Scan for the cell matching the given text and deliver its [x, y] coordinate at center. 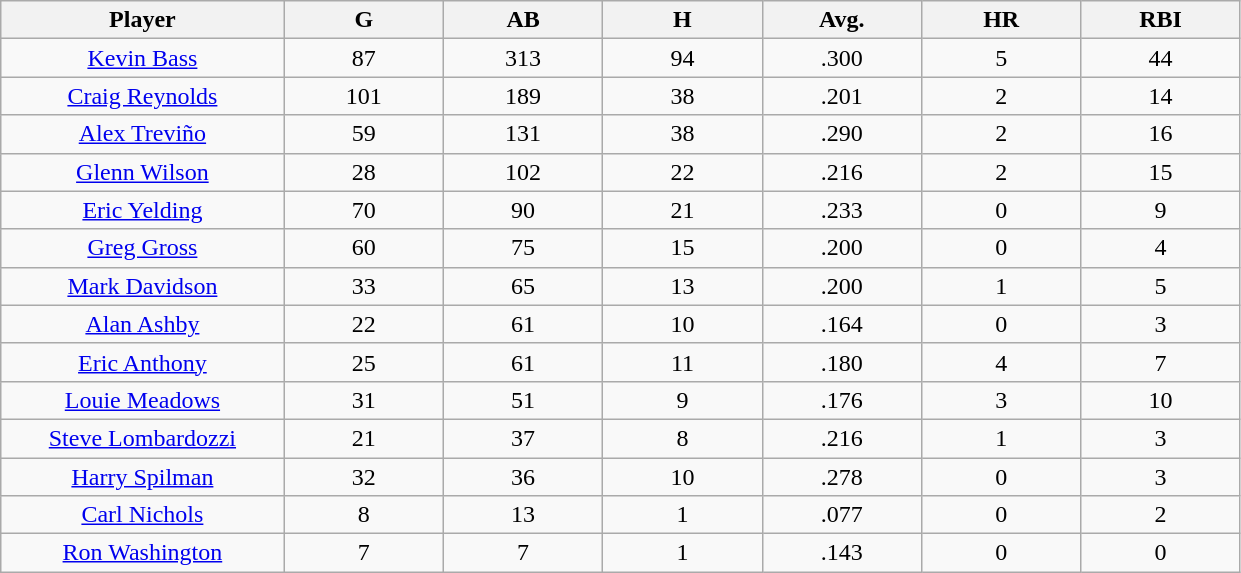
Steve Lombardozzi [142, 438]
36 [522, 477]
H [682, 20]
.290 [842, 134]
Player [142, 20]
37 [522, 438]
Alan Ashby [142, 324]
189 [522, 96]
90 [522, 210]
.143 [842, 553]
28 [364, 172]
131 [522, 134]
Eric Yelding [142, 210]
11 [682, 362]
Ron Washington [142, 553]
59 [364, 134]
33 [364, 286]
32 [364, 477]
87 [364, 58]
60 [364, 248]
.278 [842, 477]
G [364, 20]
Harry Spilman [142, 477]
14 [1160, 96]
Craig Reynolds [142, 96]
16 [1160, 134]
Eric Anthony [142, 362]
Carl Nichols [142, 515]
Louie Meadows [142, 400]
Kevin Bass [142, 58]
313 [522, 58]
.300 [842, 58]
Greg Gross [142, 248]
70 [364, 210]
Glenn Wilson [142, 172]
75 [522, 248]
25 [364, 362]
51 [522, 400]
.164 [842, 324]
65 [522, 286]
94 [682, 58]
102 [522, 172]
Mark Davidson [142, 286]
.176 [842, 400]
HR [1000, 20]
RBI [1160, 20]
101 [364, 96]
.201 [842, 96]
31 [364, 400]
Avg. [842, 20]
AB [522, 20]
.077 [842, 515]
.233 [842, 210]
44 [1160, 58]
.180 [842, 362]
Alex Treviño [142, 134]
